Return the [X, Y] coordinate for the center point of the cell that contains the specified text.  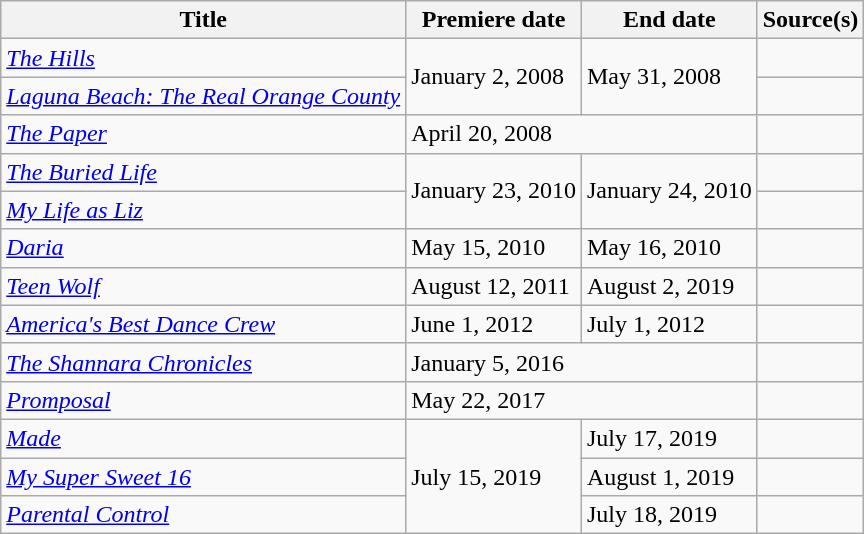
Laguna Beach: The Real Orange County [204, 96]
July 18, 2019 [669, 515]
The Paper [204, 134]
July 1, 2012 [669, 324]
My Super Sweet 16 [204, 477]
May 22, 2017 [582, 400]
January 2, 2008 [494, 77]
Premiere date [494, 20]
April 20, 2008 [582, 134]
Parental Control [204, 515]
January 5, 2016 [582, 362]
My Life as Liz [204, 210]
August 12, 2011 [494, 286]
Title [204, 20]
January 23, 2010 [494, 191]
August 2, 2019 [669, 286]
Teen Wolf [204, 286]
May 31, 2008 [669, 77]
June 1, 2012 [494, 324]
May 15, 2010 [494, 248]
The Hills [204, 58]
Source(s) [810, 20]
January 24, 2010 [669, 191]
Daria [204, 248]
Made [204, 438]
America's Best Dance Crew [204, 324]
May 16, 2010 [669, 248]
August 1, 2019 [669, 477]
The Shannara Chronicles [204, 362]
End date [669, 20]
July 15, 2019 [494, 476]
Promposal [204, 400]
July 17, 2019 [669, 438]
The Buried Life [204, 172]
